Output the (X, Y) coordinate of the center of the cell containing the given text.  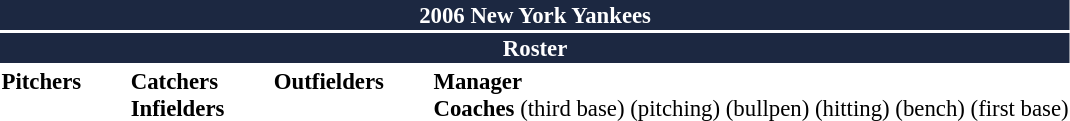
Roster (535, 48)
2006 New York Yankees (535, 15)
